Detect which cell encompasses the target text, then output its (X, Y) center coordinate. 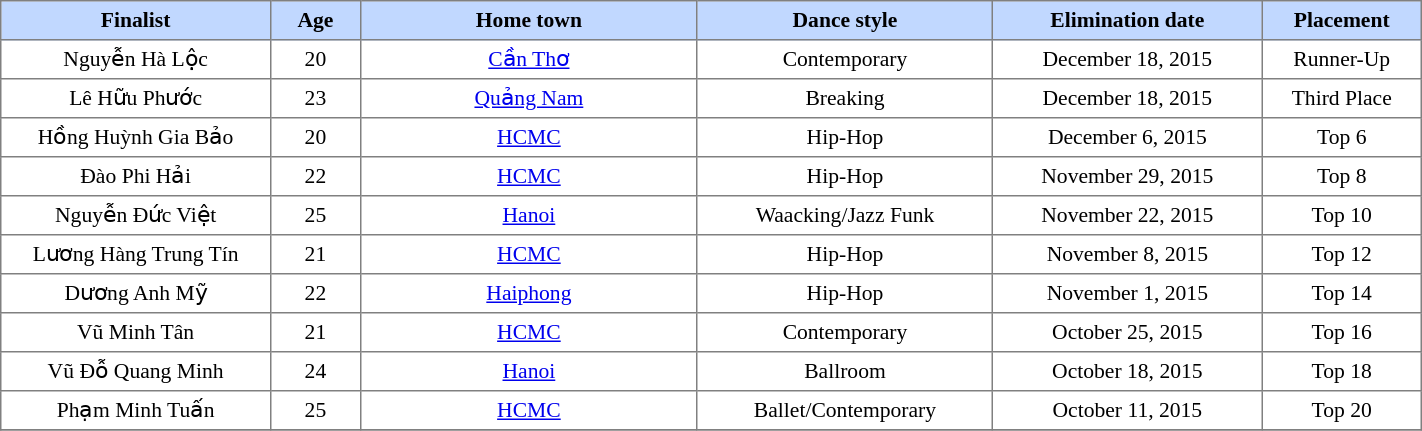
Ballet/Contemporary (844, 410)
Lê Hữu Phước (136, 98)
Breaking (844, 98)
Top 12 (1342, 254)
Finalist (136, 20)
Cần Thơ (528, 60)
Top 18 (1342, 372)
November 29, 2015 (1127, 176)
Hồng Huỳnh Gia Bảo (136, 138)
24 (315, 372)
Nguyễn Hà Lộc (136, 60)
Dương Anh Mỹ (136, 294)
October 11, 2015 (1127, 410)
Quảng Nam (528, 98)
October 18, 2015 (1127, 372)
Đào Phi Hải (136, 176)
Waacking/Jazz Funk (844, 216)
Ballroom (844, 372)
Lương Hàng Trung Tín (136, 254)
23 (315, 98)
December 6, 2015 (1127, 138)
Phạm Minh Tuấn (136, 410)
November 22, 2015 (1127, 216)
Nguyễn Đức Việt (136, 216)
Elimination date (1127, 20)
Top 14 (1342, 294)
October 25, 2015 (1127, 332)
Top 10 (1342, 216)
Placement (1342, 20)
Dance style (844, 20)
Runner-Up (1342, 60)
Top 6 (1342, 138)
Vũ Đỗ Quang Minh (136, 372)
November 1, 2015 (1127, 294)
Vũ Minh Tân (136, 332)
Age (315, 20)
Home town (528, 20)
Haiphong (528, 294)
Third Place (1342, 98)
November 8, 2015 (1127, 254)
Top 16 (1342, 332)
Top 8 (1342, 176)
Top 20 (1342, 410)
